Extract the [x, y] coordinate from the center of the cell holding the provided text.  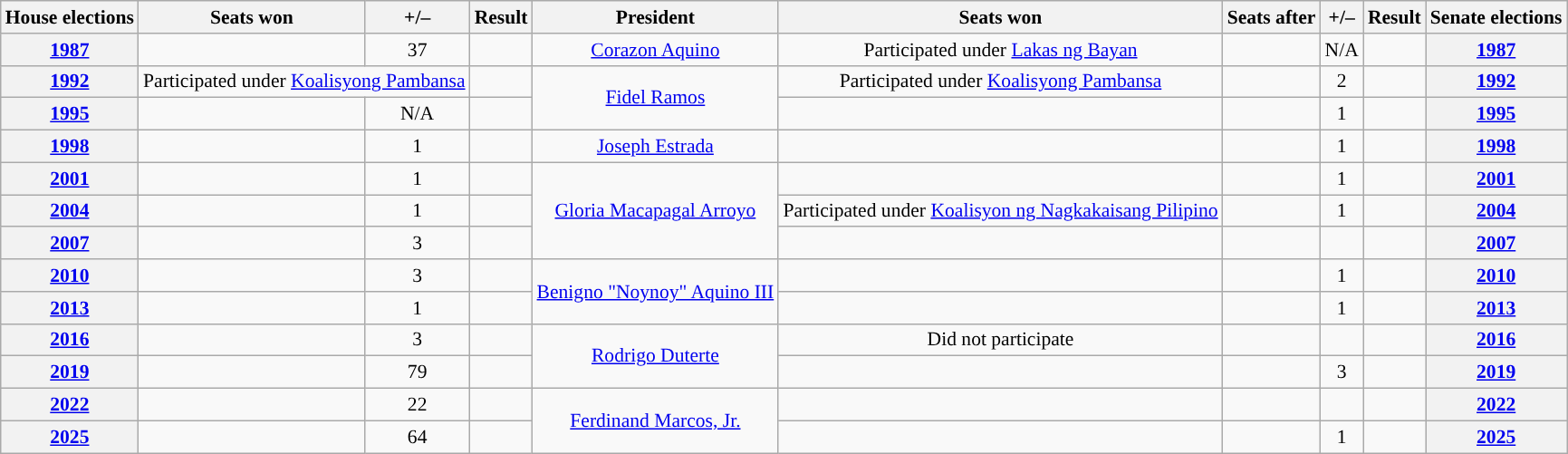
37 [418, 50]
Fidel Ramos [656, 98]
2 [1342, 82]
Rodrigo Duterte [656, 355]
Participated under Koalisyon ng Nagkakaisang Pilipino [1000, 211]
Joseph Estrada [656, 147]
79 [418, 372]
Benigno "Noynoy" Aquino III [656, 292]
Ferdinand Marcos, Jr. [656, 420]
Did not participate [1000, 340]
22 [418, 405]
64 [418, 437]
Participated under Lakas ng Bayan [1000, 50]
President [656, 17]
Senate elections [1496, 17]
House elections [70, 17]
Gloria Macapagal Arroyo [656, 210]
Corazon Aquino [656, 50]
Seats after [1272, 17]
